Identify which cell holds the provided text, then report its [X, Y] central coordinate. 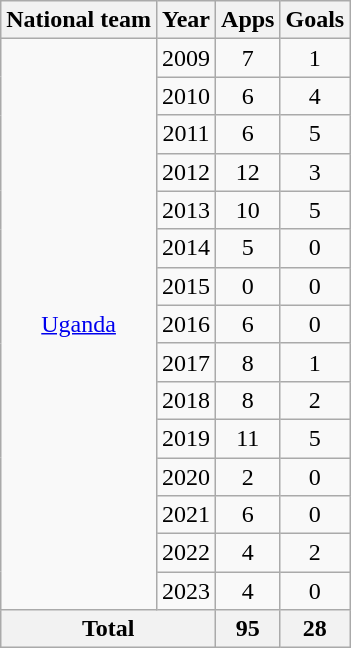
2021 [186, 515]
2015 [186, 286]
2009 [186, 58]
2016 [186, 324]
12 [248, 172]
2013 [186, 210]
28 [315, 629]
Year [186, 20]
7 [248, 58]
2019 [186, 438]
2014 [186, 248]
Total [108, 629]
11 [248, 438]
Goals [315, 20]
2010 [186, 96]
2017 [186, 362]
2020 [186, 477]
Apps [248, 20]
2022 [186, 553]
3 [315, 172]
10 [248, 210]
95 [248, 629]
National team [79, 20]
2018 [186, 400]
Uganda [79, 324]
2011 [186, 134]
2023 [186, 591]
2012 [186, 172]
